Provide the (x, y) coordinate of the cell's center where the given text is located.  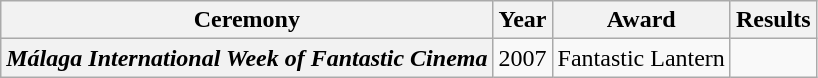
2007 (522, 58)
Year (522, 20)
Málaga International Week of Fantastic Cinema (247, 58)
Results (773, 20)
Fantastic Lantern (641, 58)
Award (641, 20)
Ceremony (247, 20)
